Return [X, Y] of the center of cell containing provided text 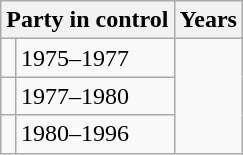
Party in control [88, 20]
Years [208, 20]
1975–1977 [94, 58]
1980–1996 [94, 134]
1977–1980 [94, 96]
